Scan for the cell matching the given text and deliver its [x, y] coordinate at center. 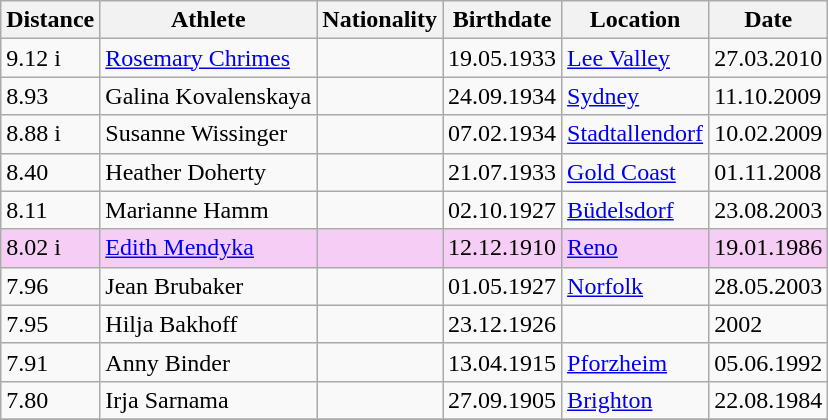
19.01.1986 [768, 248]
Gold Coast [636, 172]
Jean Brubaker [208, 286]
01.05.1927 [502, 286]
13.04.1915 [502, 362]
Reno [636, 248]
Marianne Hamm [208, 210]
Date [768, 20]
11.10.2009 [768, 96]
Irja Sarnama [208, 400]
Susanne Wissinger [208, 134]
10.02.2009 [768, 134]
Sydney [636, 96]
7.96 [50, 286]
Athlete [208, 20]
Pforzheim [636, 362]
Nationality [380, 20]
05.06.1992 [768, 362]
Location [636, 20]
Hilja Bakhoff [208, 324]
Edith Mendyka [208, 248]
2002 [768, 324]
07.02.1934 [502, 134]
01.11.2008 [768, 172]
Anny Binder [208, 362]
Rosemary Chrimes [208, 58]
Birthdate [502, 20]
23.12.1926 [502, 324]
Distance [50, 20]
Norfolk [636, 286]
9.12 i [50, 58]
8.11 [50, 210]
7.95 [50, 324]
19.05.1933 [502, 58]
24.09.1934 [502, 96]
22.08.1984 [768, 400]
8.88 i [50, 134]
Lee Valley [636, 58]
12.12.1910 [502, 248]
02.10.1927 [502, 210]
Brighton [636, 400]
8.02 i [50, 248]
21.07.1933 [502, 172]
27.09.1905 [502, 400]
7.80 [50, 400]
27.03.2010 [768, 58]
28.05.2003 [768, 286]
8.40 [50, 172]
Büdelsdorf [636, 210]
Galina Kovalenskaya [208, 96]
7.91 [50, 362]
8.93 [50, 96]
23.08.2003 [768, 210]
Stadtallendorf [636, 134]
Heather Doherty [208, 172]
